Detect which cell encompasses the target text, then output its (X, Y) center coordinate. 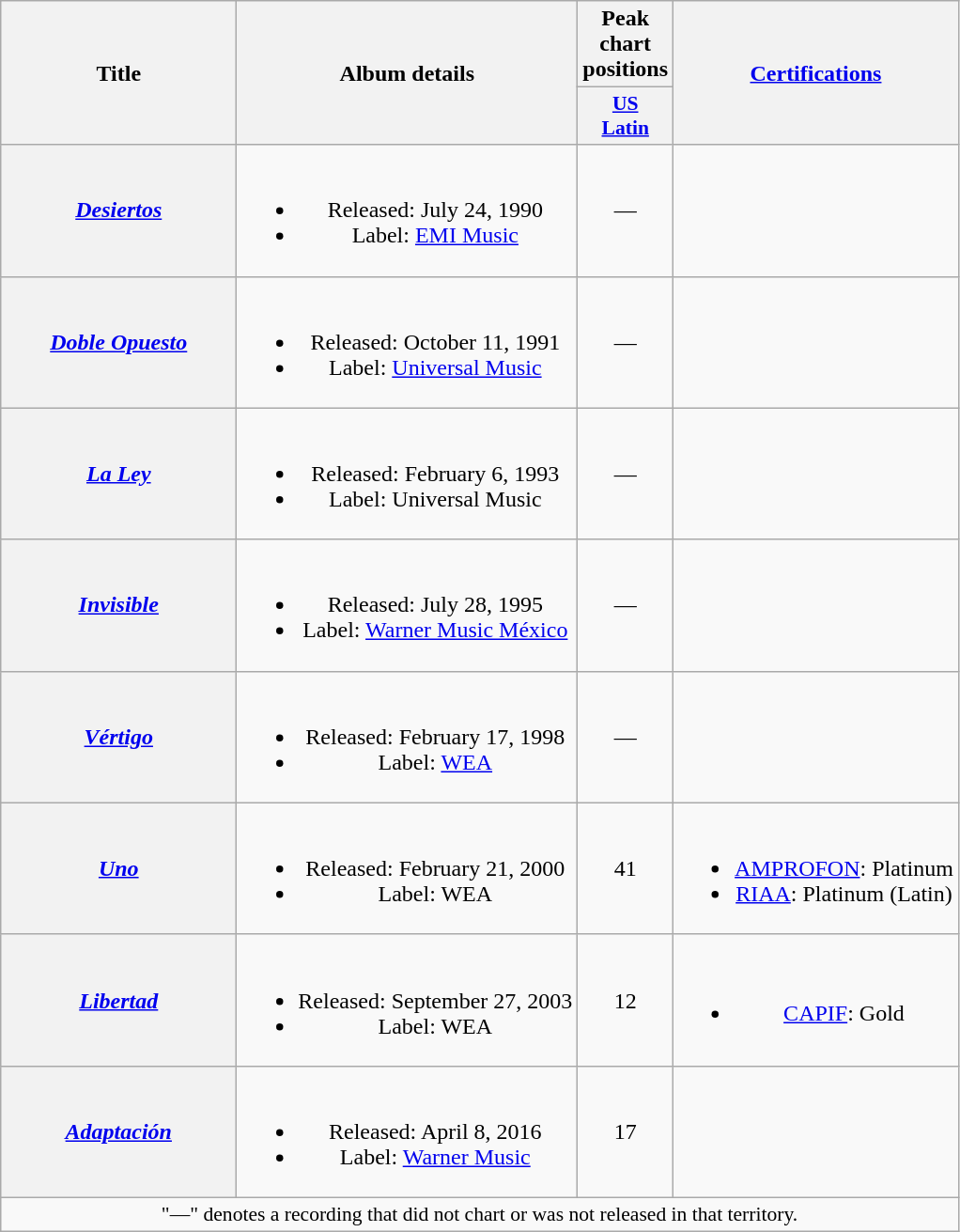
12 (626, 1000)
Released: September 27, 2003Label: WEA (408, 1000)
USLatin (626, 117)
Adaptación (118, 1131)
Desiertos (118, 211)
CAPIF: Gold (816, 1000)
Released: October 11, 1991Label: Universal Music (408, 342)
AMPROFON: PlatinumRIAA: Platinum (Latin) (816, 868)
41 (626, 868)
17 (626, 1131)
Released: July 24, 1990Label: EMI Music (408, 211)
"—" denotes a recording that did not chart or was not released in that territory. (480, 1214)
Album details (408, 73)
Title (118, 73)
Released: April 8, 2016Label: Warner Music (408, 1131)
Vértigo (118, 737)
Released: February 6, 1993Label: Universal Music (408, 474)
Invisible (118, 605)
Certifications (816, 73)
La Ley (118, 474)
Libertad (118, 1000)
Doble Opuesto (118, 342)
Released: February 17, 1998Label: WEA (408, 737)
Uno (118, 868)
Released: February 21, 2000Label: WEA (408, 868)
Released: July 28, 1995Label: Warner Music México (408, 605)
Peak chart positions (626, 44)
